Search for the cell housing the specified text and yield its (x, y) center coordinate. 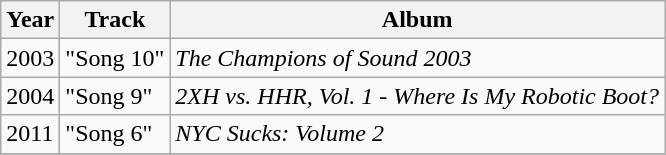
Track (115, 20)
2XH vs. HHR, Vol. 1 - Where Is My Robotic Boot? (418, 96)
Album (418, 20)
The Champions of Sound 2003 (418, 58)
NYC Sucks: Volume 2 (418, 134)
2003 (30, 58)
"Song 9" (115, 96)
2011 (30, 134)
Year (30, 20)
"Song 10" (115, 58)
"Song 6" (115, 134)
2004 (30, 96)
